Locate the cell with the specified text and output its (X, Y) center coordinate. 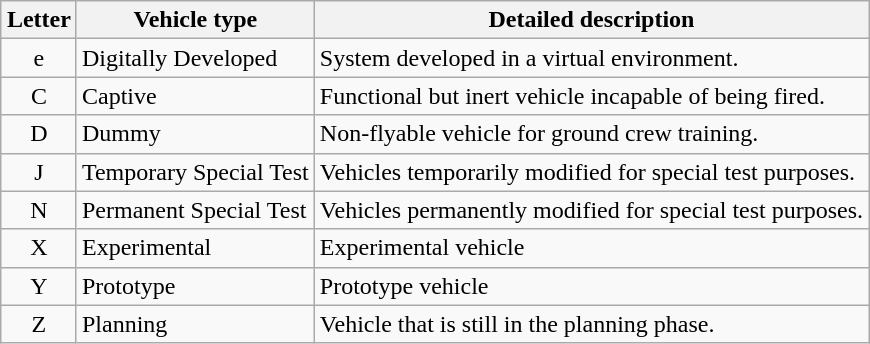
Prototype (195, 286)
Letter (38, 20)
Permanent Special Test (195, 210)
C (38, 96)
System developed in a virtual environment. (591, 58)
Vehicles temporarily modified for special test purposes. (591, 172)
Digitally Developed (195, 58)
Non-flyable vehicle for ground crew training. (591, 134)
Captive (195, 96)
Y (38, 286)
Functional but inert vehicle incapable of being fired. (591, 96)
J (38, 172)
Prototype vehicle (591, 286)
e (38, 58)
Dummy (195, 134)
Vehicle type (195, 20)
Detailed description (591, 20)
Vehicle that is still in the planning phase. (591, 324)
Temporary Special Test (195, 172)
Planning (195, 324)
D (38, 134)
Vehicles permanently modified for special test purposes. (591, 210)
Z (38, 324)
X (38, 248)
N (38, 210)
Experimental (195, 248)
Experimental vehicle (591, 248)
